Detect which cell encompasses the target text, then output its (x, y) center coordinate. 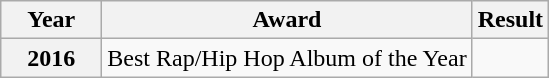
Year (52, 20)
Award (287, 20)
2016 (52, 58)
Best Rap/Hip Hop Album of the Year (287, 58)
Result (510, 20)
